For the text-containing cell, return its midpoint in [X, Y] coordinate format. 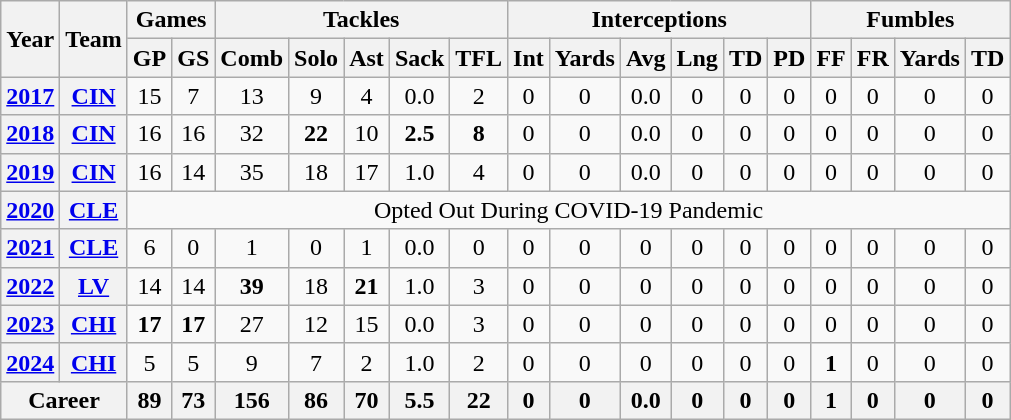
Solo [316, 58]
Team [94, 39]
PD [790, 58]
LV [94, 286]
Year [30, 39]
Career [64, 400]
Opted Out During COVID-19 Pandemic [568, 210]
GP [149, 58]
2021 [30, 248]
GS [194, 58]
10 [367, 134]
39 [252, 286]
13 [252, 96]
Sack [419, 58]
TFL [479, 58]
73 [194, 400]
Lng [697, 58]
86 [316, 400]
2023 [30, 324]
Games [170, 20]
2.5 [419, 134]
6 [149, 248]
2017 [30, 96]
Ast [367, 58]
FR [872, 58]
2018 [30, 134]
70 [367, 400]
Tackles [362, 20]
35 [252, 172]
2020 [30, 210]
12 [316, 324]
Avg [646, 58]
32 [252, 134]
Comb [252, 58]
Int [529, 58]
5.5 [419, 400]
27 [252, 324]
2019 [30, 172]
156 [252, 400]
21 [367, 286]
89 [149, 400]
Interceptions [660, 20]
Fumbles [910, 20]
2024 [30, 362]
FF [831, 58]
8 [479, 134]
2022 [30, 286]
